Locate the cell with the specified text and output its (x, y) center coordinate. 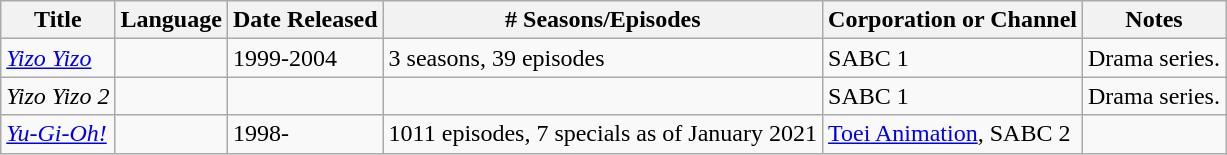
3 seasons, 39 episodes (602, 58)
1011 episodes, 7 specials as of January 2021 (602, 134)
Date Released (305, 20)
Notes (1154, 20)
1998- (305, 134)
1999-2004 (305, 58)
Yizo Yizo (58, 58)
Yu-Gi-Oh! (58, 134)
Corporation or Channel (953, 20)
Toei Animation, SABC 2 (953, 134)
# Seasons/Episodes (602, 20)
Yizo Yizo 2 (58, 96)
Title (58, 20)
Language (171, 20)
